From the cell containing the given text, extract its center point as [x, y] coordinate. 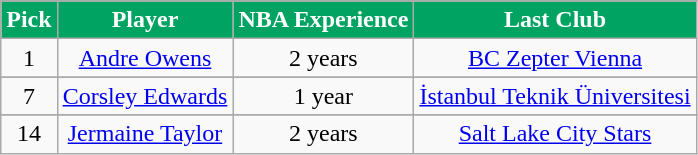
Andre Owens [145, 58]
BC Zepter Vienna [555, 58]
Last Club [555, 20]
Corsley Edwards [145, 96]
1 year [324, 96]
Player [145, 20]
Salt Lake City Stars [555, 134]
Jermaine Taylor [145, 134]
NBA Experience [324, 20]
7 [29, 96]
1 [29, 58]
14 [29, 134]
İstanbul Teknik Üniversitesi [555, 96]
Pick [29, 20]
